From the cell containing the given text, extract its center point as [X, Y] coordinate. 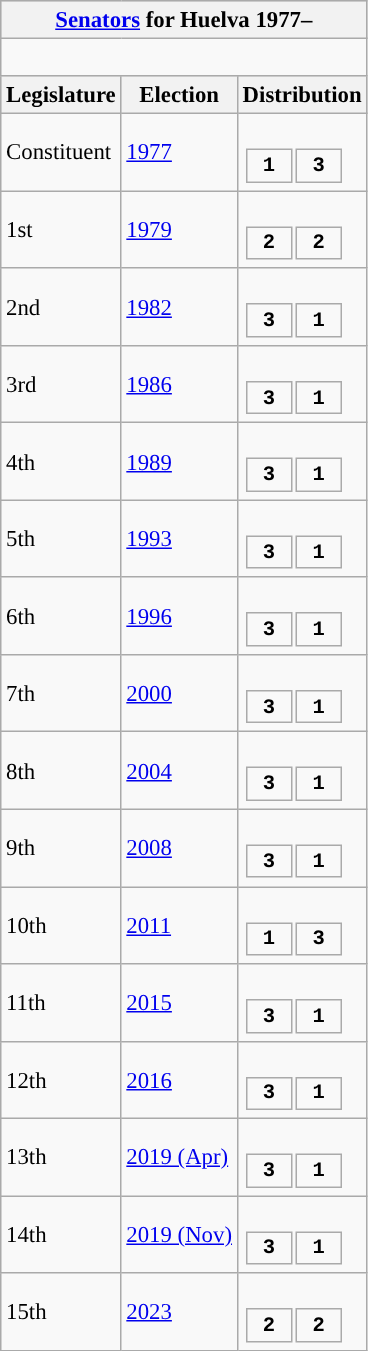
Election [179, 95]
11th [61, 1002]
2023 [179, 1312]
2011 [179, 926]
4th [61, 462]
14th [61, 1234]
Senators for Huelva 1977– [184, 20]
1993 [179, 538]
1982 [179, 306]
2015 [179, 1002]
9th [61, 848]
1st [61, 230]
1989 [179, 462]
2019 (Nov) [179, 1234]
1979 [179, 230]
2nd [61, 306]
13th [61, 1158]
15th [61, 1312]
Distribution [302, 95]
1977 [179, 152]
1986 [179, 384]
2000 [179, 694]
2008 [179, 848]
2016 [179, 1080]
Legislature [61, 95]
5th [61, 538]
1996 [179, 616]
8th [61, 770]
2004 [179, 770]
Constituent [61, 152]
2019 (Apr) [179, 1158]
7th [61, 694]
12th [61, 1080]
6th [61, 616]
10th [61, 926]
3rd [61, 384]
